Return the [X, Y] coordinate for the center point of the cell that contains the specified text.  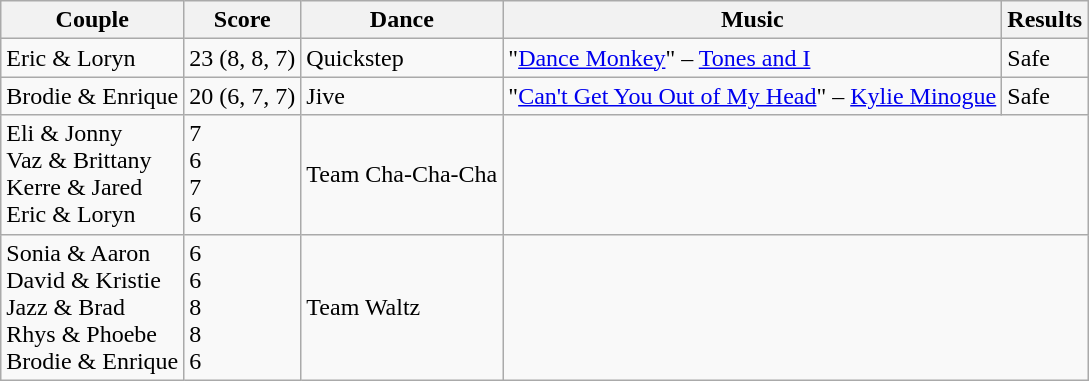
Results [1045, 20]
"Can't Get You Out of My Head" – Kylie Minogue [752, 96]
23 (8, 8, 7) [242, 58]
Sonia & AaronDavid & KristieJazz & BradRhys & PhoebeBrodie & Enrique [92, 307]
Music [752, 20]
Team Waltz [402, 307]
66886 [242, 307]
Eli & JonnyVaz & BrittanyKerre & JaredEric & Loryn [92, 174]
7676 [242, 174]
Eric & Loryn [92, 58]
Dance [402, 20]
Couple [92, 20]
Jive [402, 96]
20 (6, 7, 7) [242, 96]
Team Cha-Cha-Cha [402, 174]
"Dance Monkey" – Tones and I [752, 58]
Quickstep [402, 58]
Brodie & Enrique [92, 96]
Score [242, 20]
